Return the [x, y] coordinate for the center point of the cell that contains the specified text.  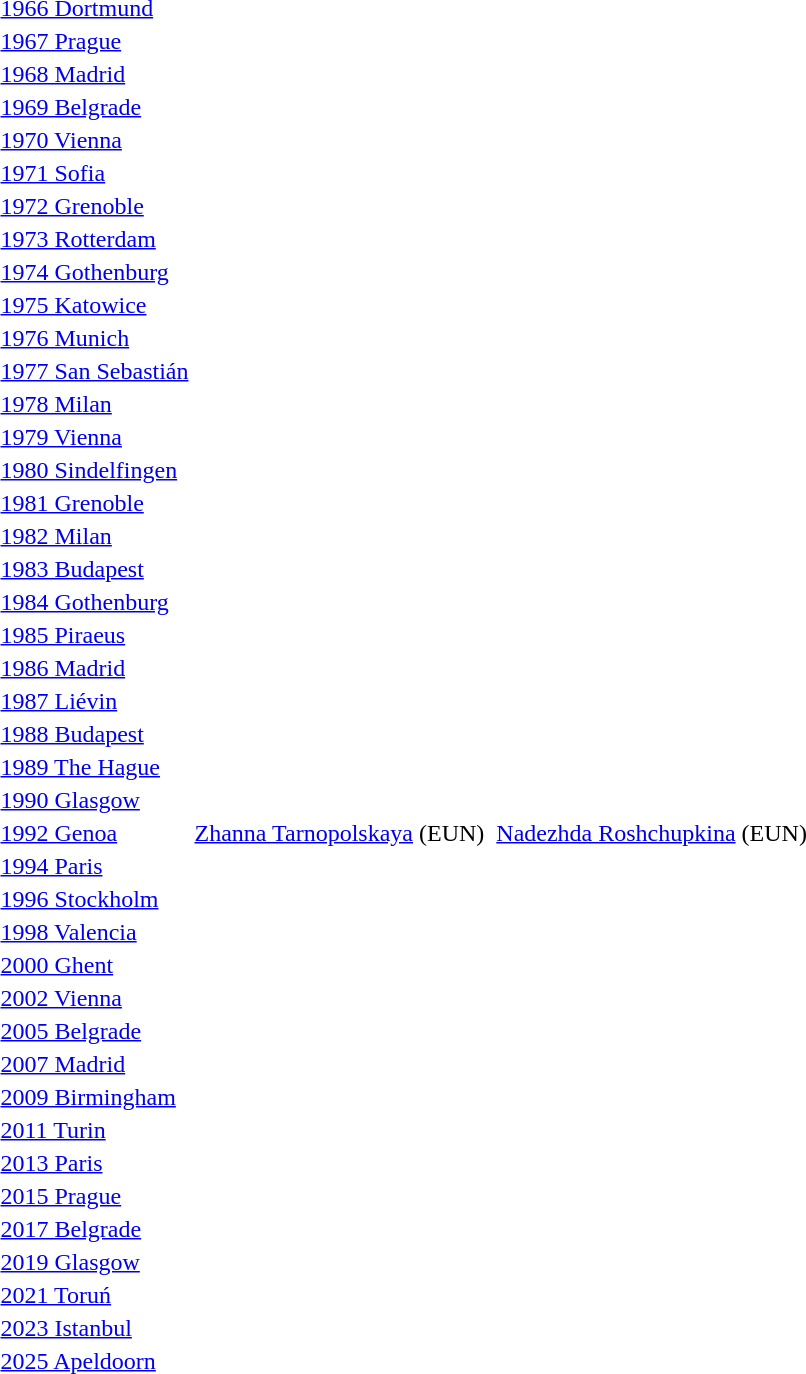
Zhanna Tarnopolskaya (EUN) [340, 833]
